Determine the [x, y] coordinate at the center of the cell enclosing the given text.  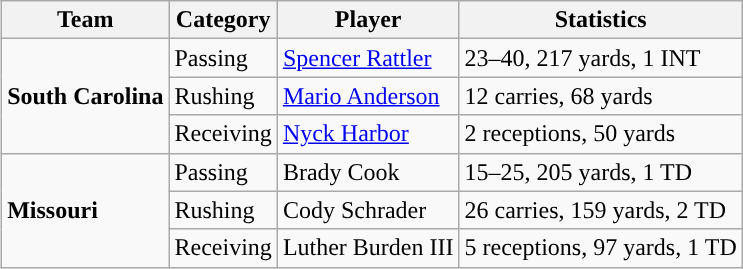
Category [223, 20]
Nyck Harbor [368, 134]
26 carries, 159 yards, 2 TD [600, 210]
12 carries, 68 yards [600, 96]
23–40, 217 yards, 1 INT [600, 58]
Spencer Rattler [368, 58]
South Carolina [86, 96]
Team [86, 20]
Player [368, 20]
Brady Cook [368, 172]
15–25, 205 yards, 1 TD [600, 172]
Missouri [86, 210]
Cody Schrader [368, 210]
2 receptions, 50 yards [600, 134]
Statistics [600, 20]
Mario Anderson [368, 96]
5 receptions, 97 yards, 1 TD [600, 248]
Luther Burden III [368, 248]
